Return [x, y] of the center of cell containing provided text 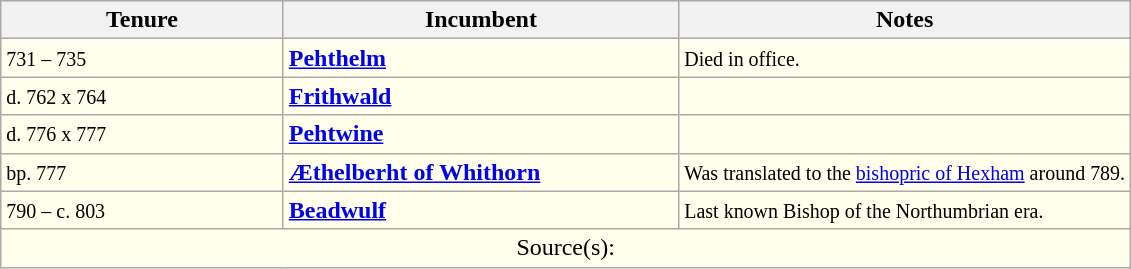
Last known Bishop of the Northumbrian era. [905, 210]
Beadwulf [480, 210]
Frithwald [480, 96]
Incumbent [480, 20]
Pehtwine [480, 134]
731 – 735 [142, 58]
bp. 777 [142, 172]
Was translated to the bishopric of Hexham around 789. [905, 172]
Æthelberht of Whithorn [480, 172]
Pehthelm [480, 58]
d. 776 x 777 [142, 134]
Tenure [142, 20]
d. 762 x 764 [142, 96]
Died in office. [905, 58]
Source(s): [566, 248]
790 – c. 803 [142, 210]
Notes [905, 20]
